Output the (x, y) coordinate of the center of the cell containing the given text.  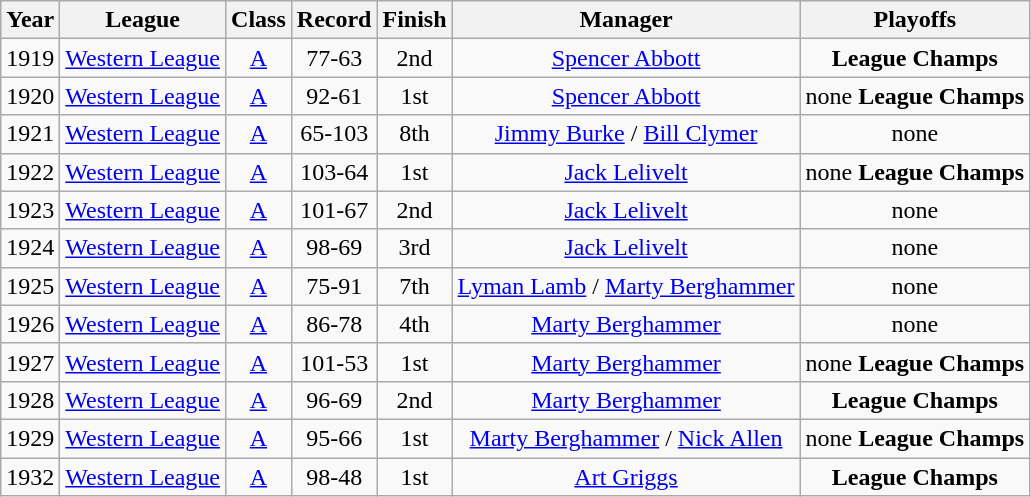
1926 (30, 324)
98-69 (334, 248)
65-103 (334, 134)
92-61 (334, 96)
101-53 (334, 362)
Finish (414, 20)
Lyman Lamb / Marty Berghammer (626, 286)
77-63 (334, 58)
103-64 (334, 172)
Marty Berghammer / Nick Allen (626, 438)
1928 (30, 400)
Jimmy Burke / Bill Clymer (626, 134)
98-48 (334, 477)
Class (259, 20)
1923 (30, 210)
1924 (30, 248)
1932 (30, 477)
1922 (30, 172)
Manager (626, 20)
4th (414, 324)
86-78 (334, 324)
95-66 (334, 438)
Playoffs (915, 20)
1925 (30, 286)
8th (414, 134)
Art Griggs (626, 477)
Record (334, 20)
League (143, 20)
1929 (30, 438)
3rd (414, 248)
Year (30, 20)
1920 (30, 96)
7th (414, 286)
1927 (30, 362)
101-67 (334, 210)
75-91 (334, 286)
96-69 (334, 400)
1919 (30, 58)
1921 (30, 134)
